From the cell containing the given text, extract its center point as (X, Y) coordinate. 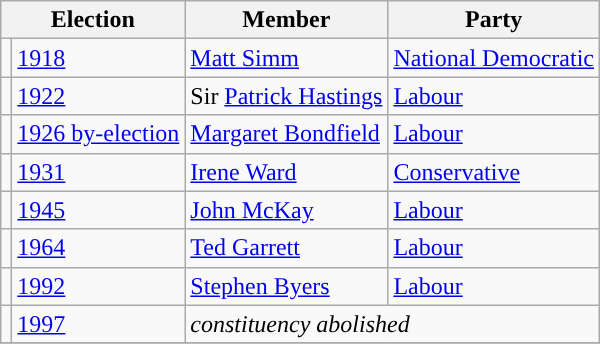
Election (93, 20)
Ted Garrett (286, 248)
1992 (98, 286)
John McKay (286, 210)
1931 (98, 172)
1926 by-election (98, 134)
1945 (98, 210)
Matt Simm (286, 58)
1964 (98, 248)
1918 (98, 58)
Member (286, 20)
1997 (98, 324)
1922 (98, 96)
Party (494, 20)
National Democratic (494, 58)
Conservative (494, 172)
constituency abolished (392, 324)
Irene Ward (286, 172)
Stephen Byers (286, 286)
Margaret Bondfield (286, 134)
Sir Patrick Hastings (286, 96)
